Locate the cell with the specified text and output its [x, y] center coordinate. 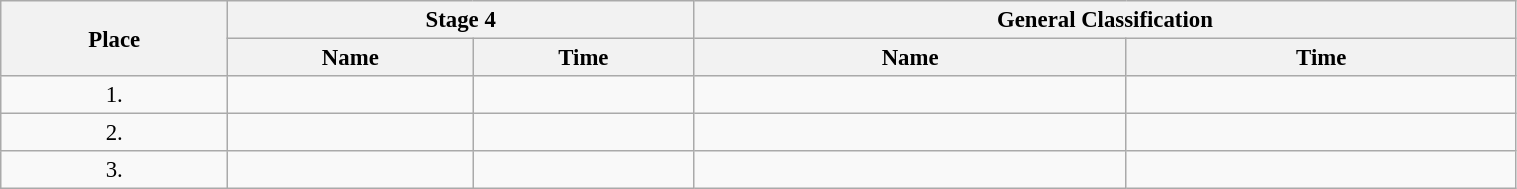
2. [114, 133]
Stage 4 [461, 20]
1. [114, 95]
Place [114, 38]
3. [114, 170]
General Classification [1105, 20]
